Locate the cell with the specified text and output its (x, y) center coordinate. 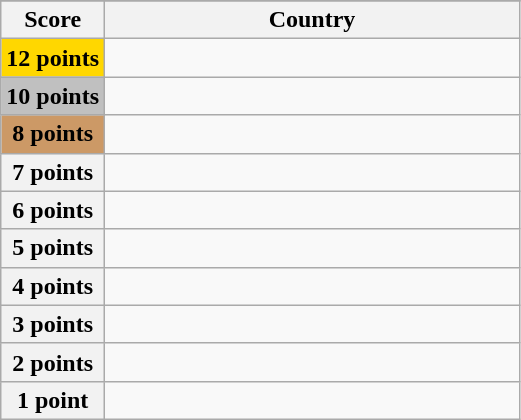
6 points (53, 210)
2 points (53, 362)
1 point (53, 400)
12 points (53, 58)
5 points (53, 248)
Country (312, 20)
3 points (53, 324)
4 points (53, 286)
7 points (53, 172)
Score (53, 20)
10 points (53, 96)
8 points (53, 134)
